For the text-containing cell, return its midpoint in (x, y) coordinate format. 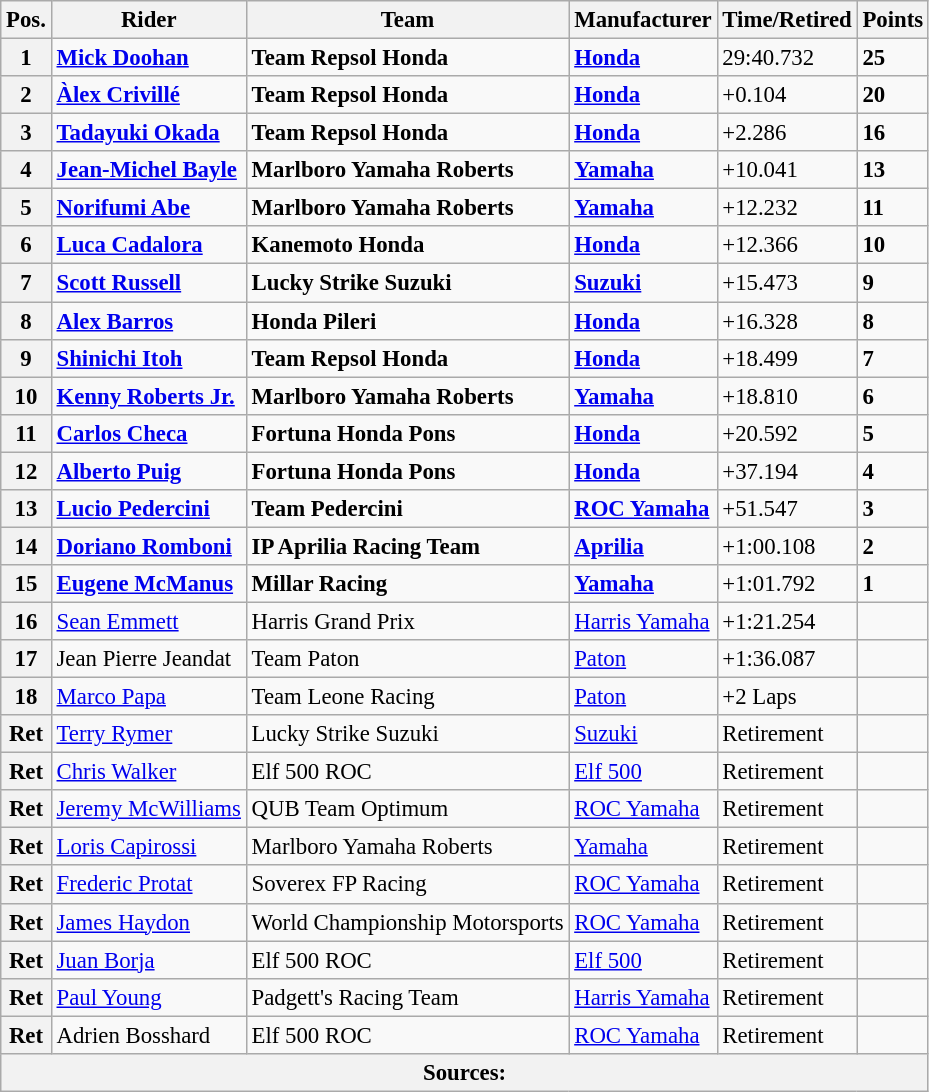
Aprilia (643, 546)
+18.499 (787, 358)
Chris Walker (148, 772)
+15.473 (787, 283)
Points (892, 20)
Jeremy McWilliams (148, 809)
Team Pedercini (408, 509)
Juan Borja (148, 960)
Team Paton (408, 659)
+16.328 (787, 321)
Frederic Protat (148, 885)
+2 Laps (787, 697)
Millar Racing (408, 584)
+51.547 (787, 509)
+2.286 (787, 133)
Àlex Crivillé (148, 95)
Eugene McManus (148, 584)
James Haydon (148, 922)
Kanemoto Honda (408, 245)
Loris Capirossi (148, 847)
+18.810 (787, 396)
Team Leone Racing (408, 697)
Sources: (465, 1073)
Mick Doohan (148, 58)
Adrien Bosshard (148, 1035)
15 (26, 584)
Jean Pierre Jeandat (148, 659)
Scott Russell (148, 283)
Norifumi Abe (148, 208)
Soverex FP Racing (408, 885)
IP Aprilia Racing Team (408, 546)
Sean Emmett (148, 621)
Shinichi Itoh (148, 358)
Paul Young (148, 997)
Rider (148, 20)
Pos. (26, 20)
Harris Grand Prix (408, 621)
Manufacturer (643, 20)
Team (408, 20)
Jean-Michel Bayle (148, 170)
+1:21.254 (787, 621)
Doriano Romboni (148, 546)
+1:36.087 (787, 659)
29:40.732 (787, 58)
Time/Retired (787, 20)
18 (26, 697)
+10.041 (787, 170)
+0.104 (787, 95)
+1:01.792 (787, 584)
+37.194 (787, 471)
+20.592 (787, 433)
14 (26, 546)
Luca Cadalora (148, 245)
+12.366 (787, 245)
Tadayuki Okada (148, 133)
25 (892, 58)
QUB Team Optimum (408, 809)
Terry Rymer (148, 734)
+1:00.108 (787, 546)
Honda Pileri (408, 321)
+12.232 (787, 208)
Carlos Checa (148, 433)
Marco Papa (148, 697)
Alberto Puig (148, 471)
Padgett's Racing Team (408, 997)
Alex Barros (148, 321)
Kenny Roberts Jr. (148, 396)
20 (892, 95)
17 (26, 659)
World Championship Motorsports (408, 922)
12 (26, 471)
Lucio Pedercini (148, 509)
